Find where the given text appears and provide that cell's center as [x, y] coordinate. 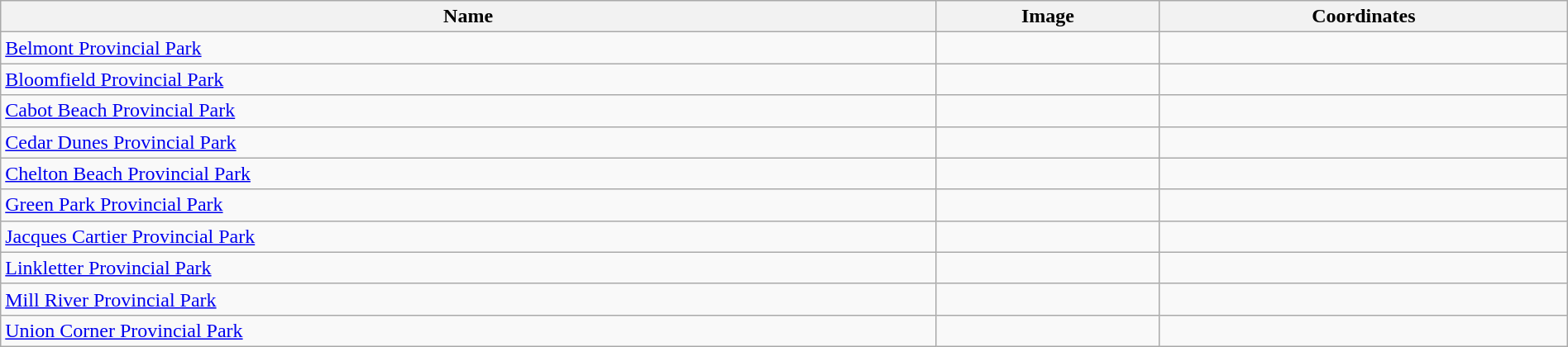
Linkletter Provincial Park [468, 268]
Image [1047, 17]
Name [468, 17]
Bloomfield Provincial Park [468, 79]
Coordinates [1363, 17]
Cedar Dunes Provincial Park [468, 142]
Green Park Provincial Park [468, 205]
Cabot Beach Provincial Park [468, 111]
Belmont Provincial Park [468, 48]
Mill River Provincial Park [468, 299]
Jacques Cartier Provincial Park [468, 236]
Union Corner Provincial Park [468, 330]
Chelton Beach Provincial Park [468, 173]
